Return (X, Y) of the center of cell containing provided text 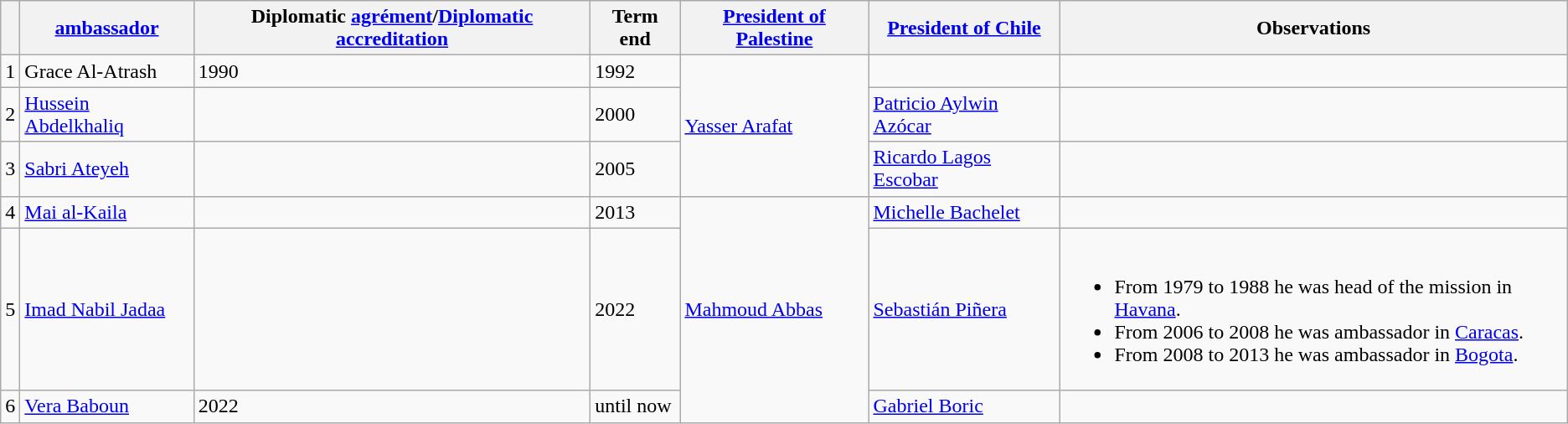
ambassador (107, 28)
Sebastián Piñera (964, 309)
Hussein Abdelkhaliq (107, 114)
5 (10, 309)
Mahmoud Abbas (774, 309)
Grace Al-Atrash (107, 71)
Yasser Arafat (774, 126)
until now (635, 406)
2000 (635, 114)
Observations (1313, 28)
4 (10, 212)
6 (10, 406)
Vera Baboun (107, 406)
Patricio Aylwin Azócar (964, 114)
3 (10, 169)
President of Chile (964, 28)
2 (10, 114)
From 1979 to 1988 he was head of the mission in Havana.From 2006 to 2008 he was ambassador in Caracas.From 2008 to 2013 he was ambassador in Bogota. (1313, 309)
Ricardo Lagos Escobar (964, 169)
1992 (635, 71)
2013 (635, 212)
1990 (392, 71)
Imad Nabil Jadaa (107, 309)
Gabriel Boric (964, 406)
President of Palestine (774, 28)
1 (10, 71)
Term end (635, 28)
2005 (635, 169)
Mai al-Kaila (107, 212)
Michelle Bachelet (964, 212)
Sabri Ateyeh (107, 169)
Diplomatic agrément/Diplomatic accreditation (392, 28)
